For the text-containing cell, return its midpoint in [x, y] coordinate format. 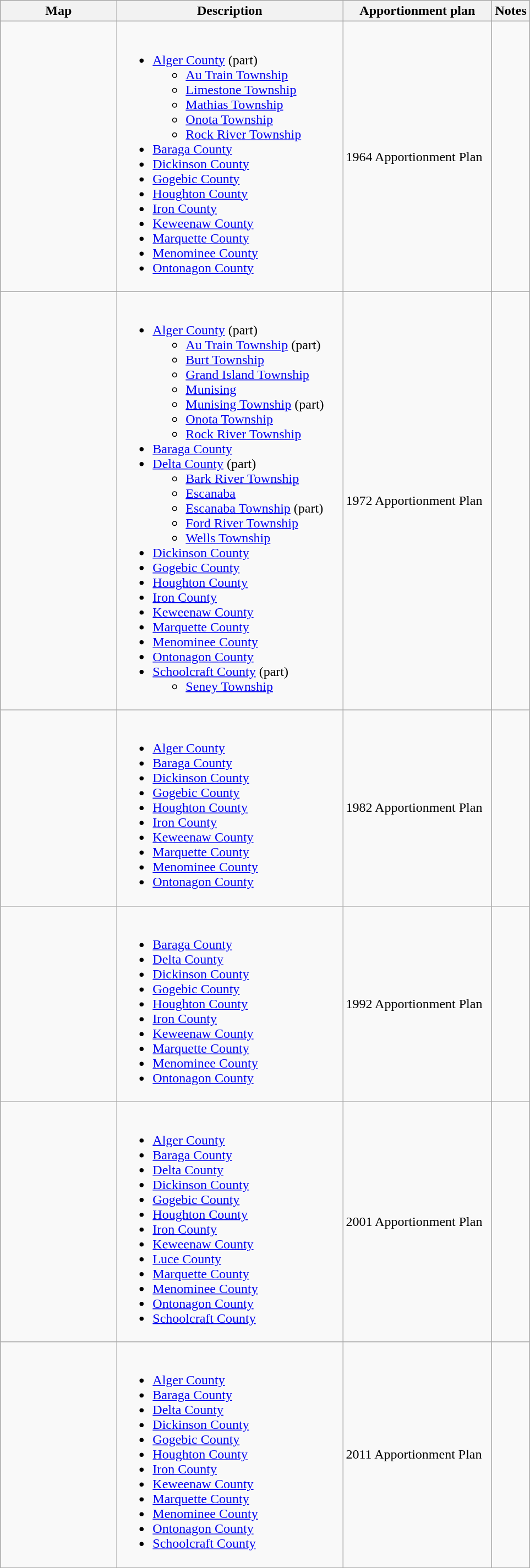
Notes [511, 11]
Map [58, 11]
1992 Apportionment Plan [417, 1004]
2011 Apportionment Plan [417, 1455]
1972 Apportionment Plan [417, 500]
1982 Apportionment Plan [417, 808]
2001 Apportionment Plan [417, 1222]
Baraga CountyDelta CountyDickinson CountyGogebic CountyHoughton CountyIron CountyKeweenaw CountyMarquette CountyMenominee CountyOntonagon County [230, 1004]
Apportionment plan [417, 11]
1964 Apportionment Plan [417, 156]
Description [230, 11]
Alger CountyBaraga CountyDickinson CountyGogebic CountyHoughton CountyIron CountyKeweenaw CountyMarquette CountyMenominee CountyOntonagon County [230, 808]
